Search for the cell housing the specified text and yield its (X, Y) center coordinate. 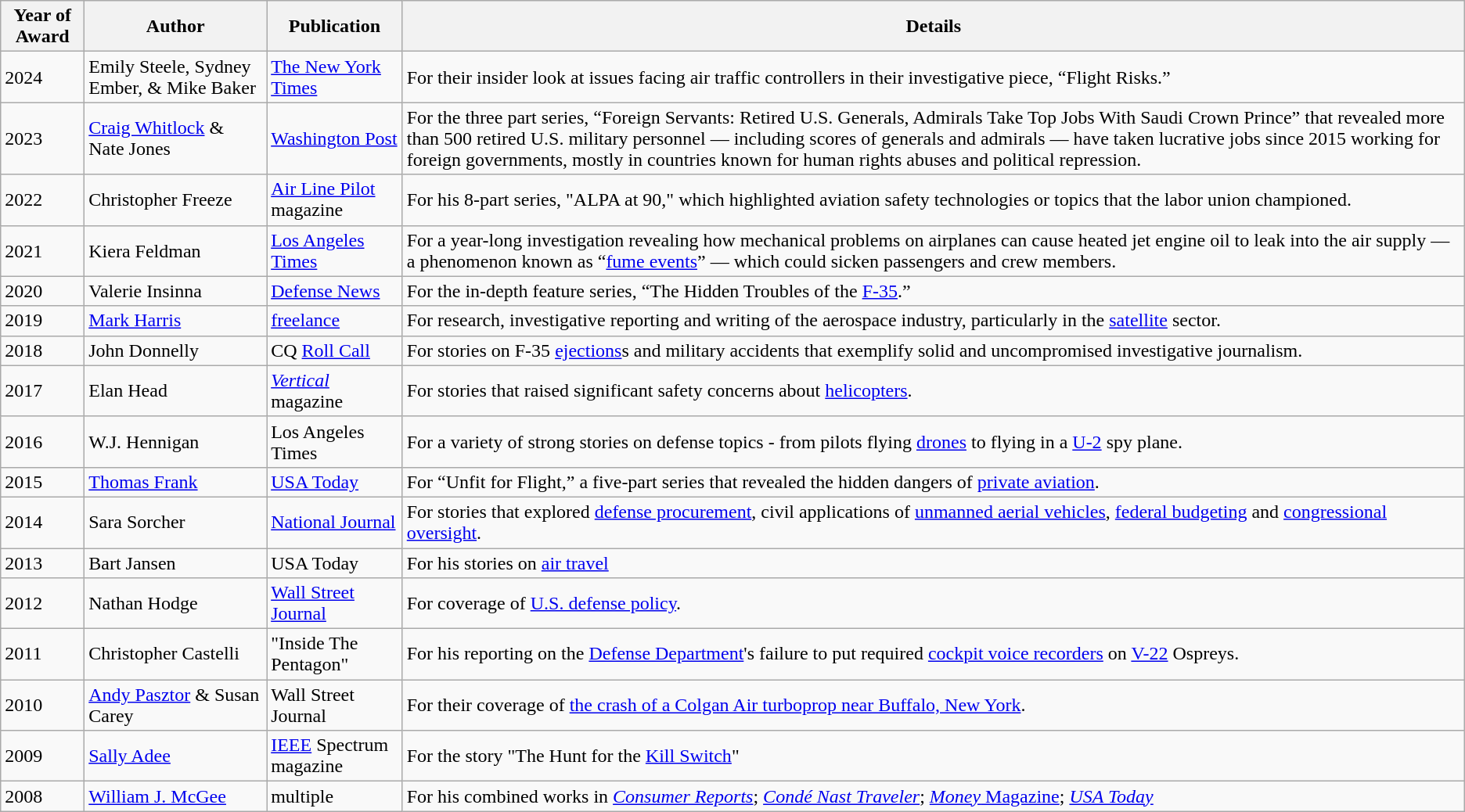
Valerie Insinna (175, 291)
For his reporting on the Defense Department's failure to put required cockpit voice recorders on V-22 Ospreys. (933, 654)
2018 (42, 350)
Christopher Freeze (175, 200)
For stories that explored defense procurement, civil applications of unmanned aerial vehicles, federal budgeting and congressional oversight. (933, 523)
multiple (335, 796)
2024 (42, 77)
For his combined works in Consumer Reports; Condé Nast Traveler; Money Magazine; USA Today (933, 796)
2011 (42, 654)
Bart Jansen (175, 562)
Thomas Frank (175, 482)
2013 (42, 562)
Author (175, 27)
2017 (42, 391)
CQ Roll Call (335, 350)
2020 (42, 291)
Craig Whitlock & Nate Jones (175, 138)
Details (933, 27)
Air Line Pilot magazine (335, 200)
W.J. Hennigan (175, 441)
IEEE Spectrum magazine (335, 756)
The New York Times (335, 77)
For stories that raised significant safety concerns about helicopters. (933, 391)
For stories on F-35 ejectionss and military accidents that exemplify solid and uncompromised investigative journalism. (933, 350)
For a variety of strong stories on defense topics - from pilots flying drones to flying in a U-2 spy plane. (933, 441)
Sally Adee (175, 756)
2010 (42, 706)
For their coverage of the crash of a Colgan Air turboprop near Buffalo, New York. (933, 706)
For their insider look at issues facing air traffic controllers in their investigative piece, “Flight Risks.” (933, 77)
2014 (42, 523)
Elan Head (175, 391)
For his stories on air travel (933, 562)
2021 (42, 250)
Christopher Castelli (175, 654)
2009 (42, 756)
2023 (42, 138)
Andy Pasztor & Susan Carey (175, 706)
2012 (42, 604)
John Donnelly (175, 350)
Kiera Feldman (175, 250)
For research, investigative reporting and writing of the aerospace industry, particularly in the satellite sector. (933, 321)
Mark Harris (175, 321)
Year of Award (42, 27)
2022 (42, 200)
"Inside The Pentagon" (335, 654)
Emily Steele, Sydney Ember, & Mike Baker (175, 77)
Defense News (335, 291)
For the in-depth feature series, “The Hidden Troubles of the F-35.” (933, 291)
2008 (42, 796)
Publication (335, 27)
freelance (335, 321)
Sara Sorcher (175, 523)
National Journal (335, 523)
Vertical magazine (335, 391)
For the story "The Hunt for the Kill Switch" (933, 756)
For coverage of U.S. defense policy. (933, 604)
William J. McGee (175, 796)
Washington Post (335, 138)
For “Unfit for Flight,” a five-part series that revealed the hidden dangers of private aviation. (933, 482)
2015 (42, 482)
For his 8-part series, "ALPA at 90," which highlighted aviation safety technologies or topics that the labor union championed. (933, 200)
2016 (42, 441)
2019 (42, 321)
Nathan Hodge (175, 604)
